Find where the given text appears and provide that cell's center as (x, y) coordinate. 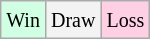
Draw (72, 20)
Loss (126, 20)
Win (24, 20)
